Scan for the cell matching the given text and deliver its (x, y) coordinate at center. 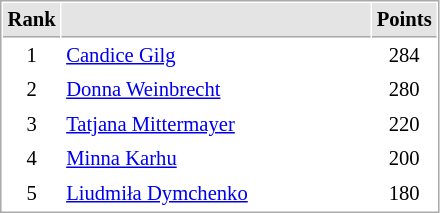
Minna Karhu (216, 158)
1 (32, 56)
4 (32, 158)
Rank (32, 20)
284 (404, 56)
Liudmiła Dymchenko (216, 194)
200 (404, 158)
5 (32, 194)
180 (404, 194)
Donna Weinbrecht (216, 90)
220 (404, 124)
Candice Gilg (216, 56)
2 (32, 90)
Tatjana Mittermayer (216, 124)
280 (404, 90)
3 (32, 124)
Points (404, 20)
